Determine the (X, Y) coordinate at the center of the cell enclosing the given text.  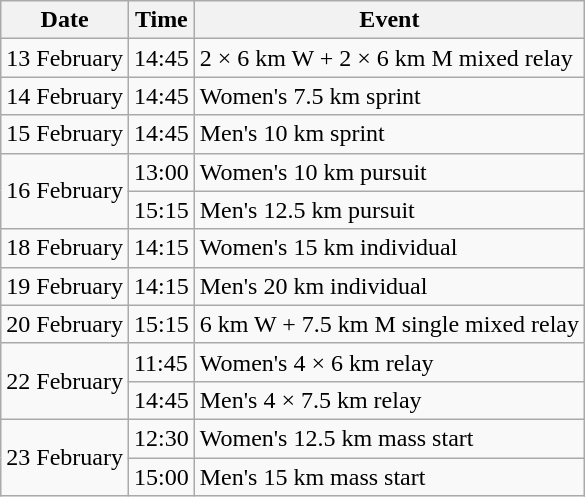
23 February (65, 457)
15 February (65, 134)
15:00 (161, 477)
Men's 20 km individual (389, 286)
Men's 12.5 km pursuit (389, 210)
Women's 4 × 6 km relay (389, 362)
Event (389, 20)
Women's 15 km individual (389, 248)
Men's 15 km mass start (389, 477)
14 February (65, 96)
13 February (65, 58)
Men's 4 × 7.5 km relay (389, 400)
18 February (65, 248)
2 × 6 km W + 2 × 6 km M mixed relay (389, 58)
6 km W + 7.5 km M single mixed relay (389, 324)
Men's 10 km sprint (389, 134)
20 February (65, 324)
16 February (65, 191)
Time (161, 20)
11:45 (161, 362)
19 February (65, 286)
Women's 10 km pursuit (389, 172)
Date (65, 20)
12:30 (161, 438)
Women's 12.5 km mass start (389, 438)
13:00 (161, 172)
22 February (65, 381)
Women's 7.5 km sprint (389, 96)
